Pinpoint the cell where the given text exists, returning its [X, Y] midpoint coordinate. 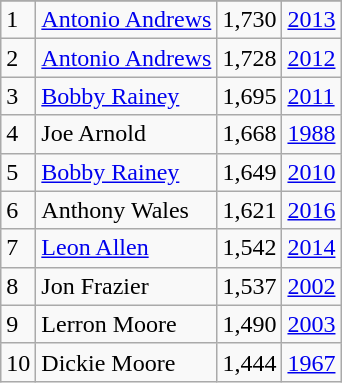
Anthony Wales [126, 210]
9 [18, 324]
10 [18, 362]
2010 [312, 172]
1,444 [250, 362]
1967 [312, 362]
Jon Frazier [126, 286]
6 [18, 210]
4 [18, 134]
1988 [312, 134]
2 [18, 58]
1,649 [250, 172]
2013 [312, 20]
3 [18, 96]
1,730 [250, 20]
2016 [312, 210]
2003 [312, 324]
1,728 [250, 58]
5 [18, 172]
1,542 [250, 248]
Dickie Moore [126, 362]
Leon Allen [126, 248]
1,537 [250, 286]
1 [18, 20]
1,695 [250, 96]
2011 [312, 96]
8 [18, 286]
1,668 [250, 134]
1,621 [250, 210]
7 [18, 248]
Lerron Moore [126, 324]
1,490 [250, 324]
Joe Arnold [126, 134]
2002 [312, 286]
2012 [312, 58]
2014 [312, 248]
